Extract the [X, Y] coordinate from the center of the cell holding the provided text.  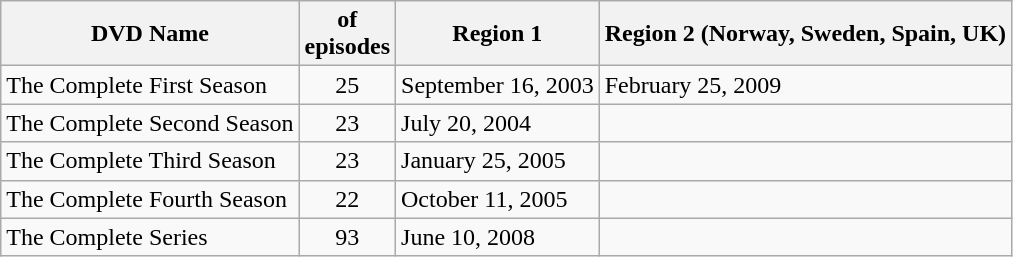
October 11, 2005 [498, 199]
Region 1 [498, 34]
DVD Name [150, 34]
January 25, 2005 [498, 161]
June 10, 2008 [498, 237]
22 [347, 199]
ofepisodes [347, 34]
25 [347, 85]
September 16, 2003 [498, 85]
February 25, 2009 [805, 85]
The Complete Series [150, 237]
Region 2 (Norway, Sweden, Spain, UK) [805, 34]
93 [347, 237]
July 20, 2004 [498, 123]
The Complete First Season [150, 85]
The Complete Fourth Season [150, 199]
The Complete Second Season [150, 123]
The Complete Third Season [150, 161]
